For the text-containing cell, return its midpoint in [x, y] coordinate format. 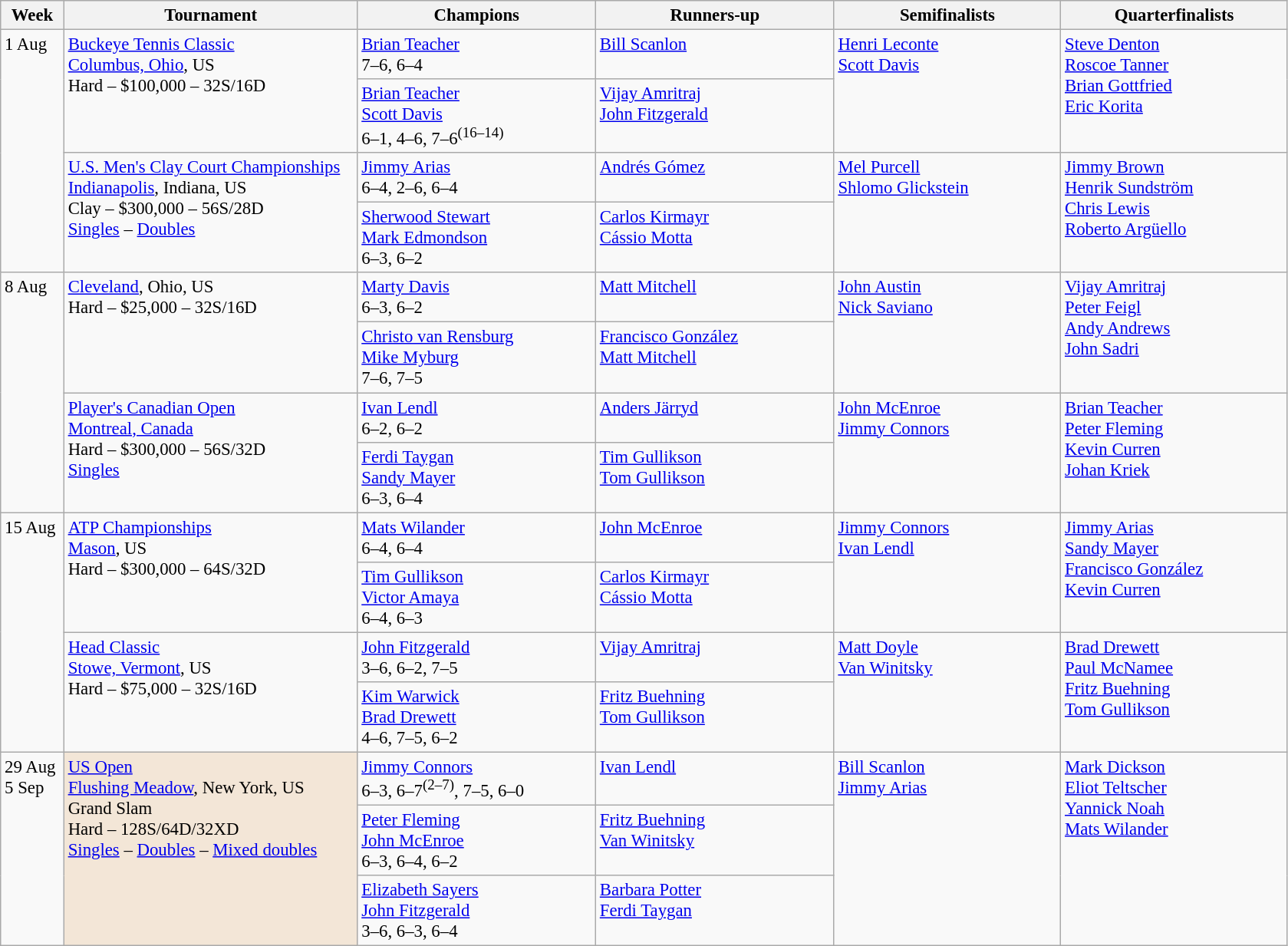
John Austin Nick Saviano [947, 333]
Francisco González Matt Mitchell [715, 358]
Henri Leconte Scott Davis [947, 92]
US Open Flushing Meadow, New York, US Grand Slam Hard – 128S/64D/32XD Singles – Doubles – Mixed doubles [210, 849]
Jimmy Connors Ivan Lendl [947, 572]
Semifinalists [947, 15]
Ivan Lendl 6–2, 6–2 [477, 417]
Jimmy Brown Henrik Sundström Chris Lewis Roberto Argüello [1174, 213]
Andrés Gómez [715, 178]
Player's Canadian Open Montreal, Canada Hard – $300,000 – 56S/32D Singles [210, 453]
Bill Scanlon [715, 55]
Mel Purcell Shlomo Glickstein [947, 213]
Marty Davis 6–3, 6–2 [477, 298]
Kim Warwick Brad Drewett 4–6, 7–5, 6–2 [477, 717]
Sherwood Stewart Mark Edmondson 6–3, 6–2 [477, 238]
Runners-up [715, 15]
Bill Scanlon Jimmy Arias [947, 849]
Matt Mitchell [715, 298]
Tim Gullikson Victor Amaya 6–4, 6–3 [477, 597]
John McEnroe [715, 537]
Fritz Buehning Van Winitsky [715, 840]
Vijay Amritraj [715, 657]
Brian Teacher 7–6, 6–4 [477, 55]
Ivan Lendl [715, 778]
Jimmy Connors 6–3, 6–7(2–7), 7–5, 6–0 [477, 778]
U.S. Men's Clay Court Championships Indianapolis, Indiana, US Clay – $300,000 – 56S/28D Singles – Doubles [210, 213]
ATP Championships Mason, US Hard – $300,000 – 64S/32D [210, 572]
1 Aug [32, 152]
Vijay Amritraj Peter Feigl Andy Andrews John Sadri [1174, 333]
Anders Järryd [715, 417]
8 Aug [32, 393]
Mats Wilander 6–4, 6–4 [477, 537]
Brad Drewett Paul McNamee Fritz Buehning Tom Gullikson [1174, 692]
Quarterfinalists [1174, 15]
Brian Teacher Peter Fleming Kevin Curren Johan Kriek [1174, 453]
Brian Teacher Scott Davis 6–1, 4–6, 7–6(16–14) [477, 116]
Barbara Potter Ferdi Taygan [715, 911]
John McEnroe Jimmy Connors [947, 453]
Tim Gullikson Tom Gullikson [715, 477]
15 Aug [32, 632]
Champions [477, 15]
Christo van Rensburg Mike Myburg 7–6, 7–5 [477, 358]
Week [32, 15]
29 Aug5 Sep [32, 849]
Vijay Amritraj John Fitzgerald [715, 116]
Fritz Buehning Tom Gullikson [715, 717]
Steve Denton Roscoe Tanner Brian Gottfried Eric Korita [1174, 92]
Tournament [210, 15]
Ferdi Taygan Sandy Mayer 6–3, 6–4 [477, 477]
Cleveland, Ohio, US Hard – $25,000 – 32S/16D [210, 333]
Matt Doyle Van Winitsky [947, 692]
Mark Dickson Eliot Teltscher Yannick Noah Mats Wilander [1174, 849]
Jimmy Arias 6–4, 2–6, 6–4 [477, 178]
Head Classic Stowe, Vermont, US Hard – $75,000 – 32S/16D [210, 692]
Jimmy Arias Sandy Mayer Francisco González Kevin Curren [1174, 572]
Buckeye Tennis Classic Columbus, Ohio, US Hard – $100,000 – 32S/16D [210, 92]
Elizabeth Sayers John Fitzgerald 3–6, 6–3, 6–4 [477, 911]
Peter Fleming John McEnroe 6–3, 6–4, 6–2 [477, 840]
John Fitzgerald 3–6, 6–2, 7–5 [477, 657]
